Locate the cell with the specified text and output its (x, y) center coordinate. 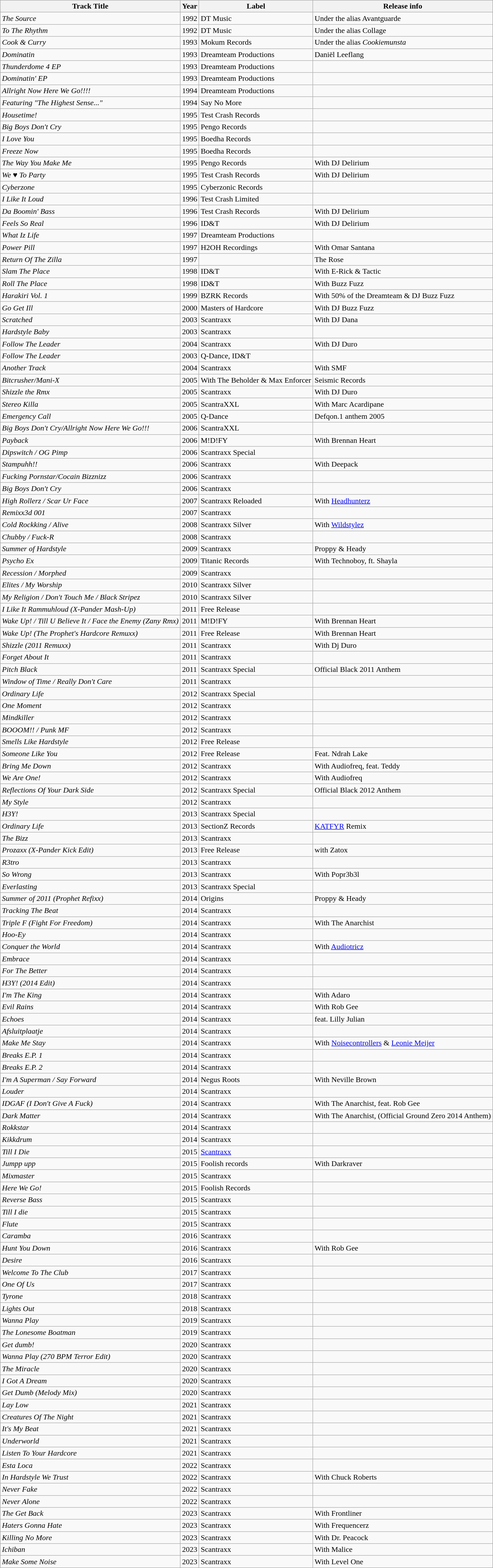
Harakiri Vol. 1 (91, 296)
Elites / My Worship (91, 585)
With Neville Brown (403, 1079)
Roll The Place (91, 284)
Under the alias Collage (403, 30)
Label (256, 6)
Psycho Ex (91, 561)
With Audiofreq (403, 778)
With The Anarchist, (Official Ground Zero 2014 Anthem) (403, 1115)
Flute (91, 1224)
Rokkstar (91, 1128)
Conquer the World (91, 947)
Say No More (256, 103)
Fucking Pornstar/Cocain Bizznizz (91, 476)
With Wildstylez (403, 525)
Echoes (91, 1019)
Slam The Place (91, 271)
With 50% of the Dreamteam & DJ Buzz Fuzz (403, 296)
With Frequencerz (403, 1526)
Till I Die (91, 1152)
With The Anarchist (403, 923)
Never Fake (91, 1489)
Featuring "The Highest Sense..." (91, 103)
Cook & Curry (91, 42)
Breaks E.P. 1 (91, 1055)
Masters of Hardcore (256, 308)
The Way You Make Me (91, 163)
Hardstyle Baby (91, 332)
Dominatin (91, 54)
With DJ Buzz Fuzz (403, 308)
Evil Rains (91, 1007)
Scantraxx Reloaded (256, 500)
It's My Beat (91, 1429)
Year (189, 6)
With Malice (403, 1550)
With E-Rick & Tactic (403, 271)
One Of Us (91, 1284)
Breaks E.P. 2 (91, 1067)
Afsluitplaatje (91, 1031)
Cold Rockking / Alive (91, 525)
Smells Like Hardstyle (91, 742)
With Audiotricz (403, 947)
with Zatox (403, 850)
I'm A Superman / Say Forward (91, 1079)
The Source (91, 18)
Official Black 2012 Anthem (403, 790)
Haters Gonna Hate (91, 1526)
Wanna Play (270 BPM Terror Edit) (91, 1357)
Wake Up! (The Prophet's Hardcore Remuxx) (91, 633)
Cyberzone (91, 187)
With Omar Santana (403, 247)
In Hardstyle We Trust (91, 1477)
Payback (91, 440)
KATFYR Remix (403, 826)
Titanic Records (256, 561)
Window of Time / Really Don't Care (91, 681)
Listen To Your Hardcore (91, 1453)
Freeze Now (91, 151)
H3Y! (2014 Edit) (91, 983)
Stereo Killa (91, 404)
Ichiban (91, 1550)
Esta Loca (91, 1465)
Summer of 2011 (Prophet Refixx) (91, 898)
Get Dumb (Melody Mix) (91, 1393)
Release info (403, 6)
I'm The King (91, 995)
Mindkiller (91, 717)
Housetime! (91, 115)
My Style (91, 802)
Daniël Leeflang (403, 54)
What Iz Life (91, 235)
Emergency Call (91, 416)
One Moment (91, 705)
Dipswitch / OG Pimp (91, 452)
Cyberzonic Records (256, 187)
Shizzle the Rmx (91, 392)
With Technoboy, ft. Shayla (403, 561)
Tyrone (91, 1296)
Test Crash Limited (256, 199)
Desire (91, 1260)
With Darkraver (403, 1164)
R3tro (91, 862)
So Wrong (91, 874)
With Adaro (403, 995)
Killing No More (91, 1538)
Q-Dance (256, 416)
With SMF (403, 368)
With Buzz Fuzz (403, 284)
Defqon.1 anthem 2005 (403, 416)
With Noisecontrollers & Leonie Meijer (403, 1043)
Make Me Stay (91, 1043)
Forget About It (91, 657)
For The Better (91, 971)
Lights Out (91, 1309)
With Audiofreq, feat. Teddy (403, 766)
The Bizz (91, 838)
feat. Lilly Julian (403, 1019)
BOOOM!! / Punk MF (91, 730)
Negus Roots (256, 1079)
H2OH Recordings (256, 247)
1999 (189, 296)
SectionZ Records (256, 826)
IDGAF (I Don't Give A Fuck) (91, 1103)
Shizzle (2011 Remuxx) (91, 645)
Return Of The Zilla (91, 259)
Scratched (91, 320)
With The Beholder & Max Enforcer (256, 380)
Power Pill (91, 247)
I Got A Dream (91, 1381)
Under the alias Avantguarde (403, 18)
I Like It Loud (91, 199)
We Are One! (91, 778)
BZRK Records (256, 296)
Tracking The Beat (91, 910)
Track Title (91, 6)
With Chuck Roberts (403, 1477)
Chubby / Fuck-R (91, 537)
Thunderdome 4 EP (91, 67)
With Dr. Peacock (403, 1538)
Caramba (91, 1236)
Underworld (91, 1441)
The Miracle (91, 1369)
Official Black 2011 Anthem (403, 669)
With Headhunterz (403, 500)
My Religion / Don't Touch Me / Black Stripez (91, 597)
Feels So Real (91, 223)
Another Track (91, 368)
Bring Me Down (91, 766)
Dominatin' EP (91, 79)
Big Boys Don't Cry/Allright Now Here We Go!!! (91, 428)
Get dumb! (91, 1345)
Pitch Black (91, 669)
The Rose (403, 259)
With The Anarchist, feat. Rob Gee (403, 1103)
Prozaxx (X-Pander Kick Edit) (91, 850)
Feat. Ndrah Lake (403, 754)
Everlasting (91, 886)
Never Alone (91, 1501)
Jumpp upp (91, 1164)
Bitcrusher/Mani-X (91, 380)
With Dj Duro (403, 645)
Under the alias Cookiemunsta (403, 42)
Dark Matter (91, 1115)
Reflections Of Your Dark Side (91, 790)
Mokum Records (256, 42)
Embrace (91, 959)
Welcome To The Club (91, 1272)
Da Boomin' Bass (91, 211)
Till I die (91, 1212)
H3Y! (91, 814)
Someone Like You (91, 754)
Go Get Ill (91, 308)
Lay Low (91, 1405)
The Get Back (91, 1514)
With Deepack (403, 464)
With Frontliner (403, 1514)
Hoo-Ey (91, 935)
Here We Go! (91, 1188)
Foolish records (256, 1164)
The Lonesome Boatman (91, 1333)
Creatures Of The Night (91, 1417)
Origins (256, 898)
With Popr3b3l (403, 874)
Mixmaster (91, 1176)
I Love You (91, 139)
I Like It Rammuhloud (X-Pander Mash-Up) (91, 609)
2000 (189, 308)
Summer of Hardstyle (91, 549)
Allright Now Here We Go!!!! (91, 91)
Triple F (Fight For Freedom) (91, 923)
Kikkdrum (91, 1140)
Reverse Bass (91, 1200)
Louder (91, 1091)
Remixx3d 001 (91, 513)
We ♥ To Party (91, 175)
High Rollerz / Scar Ur Face (91, 500)
Stampuhh!! (91, 464)
Hunt You Down (91, 1248)
Recession / Morphed (91, 573)
Q-Dance, ID&T (256, 356)
Foolish Records (256, 1188)
With Marc Acardipane (403, 404)
With DJ Dana (403, 320)
Make Some Noise (91, 1562)
Wake Up! / Till U Believe It / Face the Enemy (Zany Rmx) (91, 621)
To The Rhythm (91, 30)
Seismic Records (403, 380)
Wanna Play (91, 1321)
With Level One (403, 1562)
